Search for the cell housing the specified text and yield its (x, y) center coordinate. 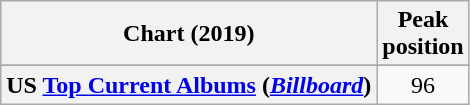
Chart (2019) (189, 34)
96 (423, 85)
US Top Current Albums (Billboard) (189, 85)
Peak position (423, 34)
